Return (X, Y) of the center of cell containing provided text 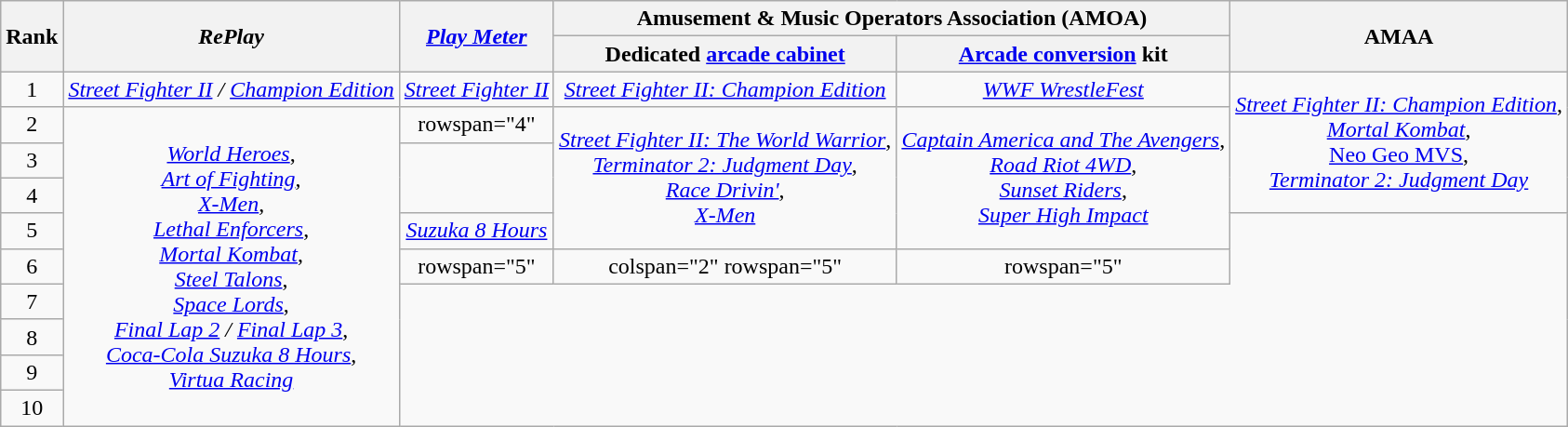
Street Fighter II: The World Warrior, Terminator 2: Judgment Day, Race Drivin', X-Men (724, 178)
Street Fighter II: Champion Edition, Mortal Kombat, Neo Geo MVS, Terminator 2: Judgment Day (1399, 142)
3 (32, 160)
Street Fighter II: Champion Edition (724, 89)
Street Fighter II (476, 89)
5 (32, 231)
2 (32, 125)
Suzuka 8 Hours (476, 231)
rowspan="4" (476, 125)
4 (32, 195)
8 (32, 337)
Play Meter (476, 36)
RePlay (231, 36)
Street Fighter II / Champion Edition (231, 89)
WWF WrestleFest (1064, 89)
Captain America and The Avengers, Road Riot 4WD, Sunset Riders, Super High Impact (1064, 178)
6 (32, 266)
colspan="2" rowspan="5" (724, 266)
Rank (32, 36)
Arcade conversion kit (1064, 54)
Dedicated arcade cabinet (724, 54)
Amusement & Music Operators Association (AMOA) (891, 19)
10 (32, 407)
7 (32, 301)
1 (32, 89)
9 (32, 372)
AMAA (1399, 36)
